Provide the [x, y] coordinate of the cell's center where the given text is located.  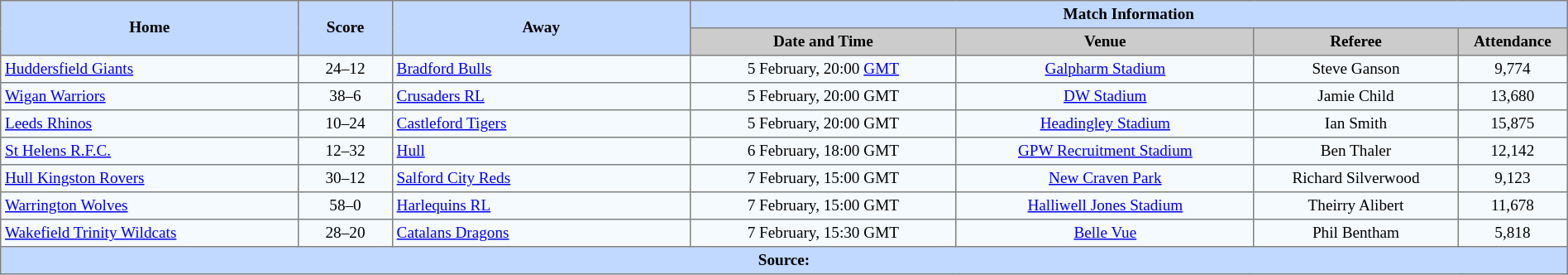
Bradford Bulls [541, 70]
Match Information [1128, 15]
Warrington Wolves [150, 205]
Salford City Reds [541, 179]
Steve Ganson [1355, 70]
Wigan Warriors [150, 96]
Huddersfield Giants [150, 70]
Attendance [1513, 41]
Score [346, 28]
Wakefield Trinity Wildcats [150, 234]
24–12 [346, 70]
Catalans Dragons [541, 234]
GPW Recruitment Stadium [1105, 151]
38–6 [346, 96]
Phil Bentham [1355, 234]
11,678 [1513, 205]
Galpharm Stadium [1105, 70]
Castleford Tigers [541, 124]
Leeds Rhinos [150, 124]
Richard Silverwood [1355, 179]
Crusaders RL [541, 96]
5,818 [1513, 234]
12–32 [346, 151]
28–20 [346, 234]
Harlequins RL [541, 205]
Headingley Stadium [1105, 124]
Ben Thaler [1355, 151]
9,123 [1513, 179]
St Helens R.F.C. [150, 151]
New Craven Park [1105, 179]
DW Stadium [1105, 96]
12,142 [1513, 151]
Date and Time [823, 41]
Referee [1355, 41]
6 February, 18:00 GMT [823, 151]
Away [541, 28]
Hull Kingston Rovers [150, 179]
9,774 [1513, 70]
58–0 [346, 205]
Jamie Child [1355, 96]
10–24 [346, 124]
30–12 [346, 179]
Belle Vue [1105, 234]
Venue [1105, 41]
13,680 [1513, 96]
Home [150, 28]
Source: [784, 260]
Halliwell Jones Stadium [1105, 205]
15,875 [1513, 124]
7 February, 15:30 GMT [823, 234]
Hull [541, 151]
Theirry Alibert [1355, 205]
Ian Smith [1355, 124]
